Search for the cell housing the specified text and yield its (X, Y) center coordinate. 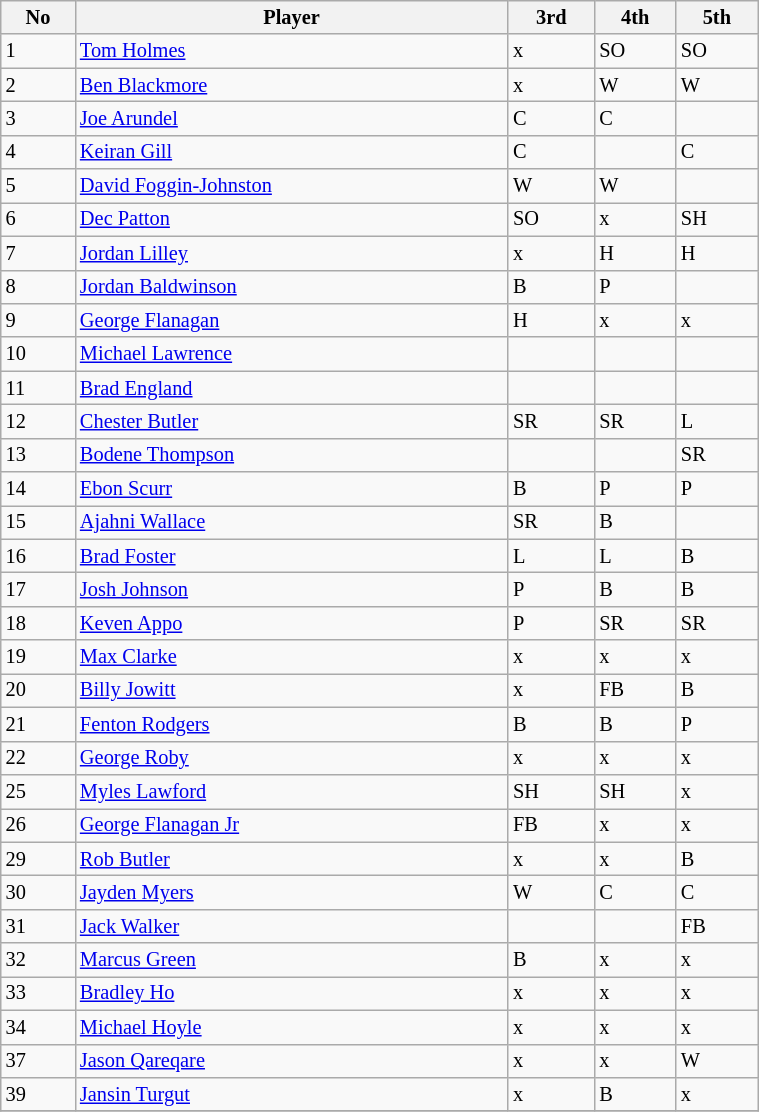
David Foggin-Johnston (292, 186)
9 (38, 320)
Player (292, 17)
Brad England (292, 388)
13 (38, 455)
Dec Patton (292, 219)
4 (38, 152)
Ajahni Wallace (292, 522)
Josh Johnson (292, 589)
16 (38, 556)
10 (38, 354)
1 (38, 51)
3 (38, 118)
12 (38, 421)
32 (38, 960)
8 (38, 287)
4th (635, 17)
Jordan Lilley (292, 253)
Jansin Turgut (292, 1094)
Marcus Green (292, 960)
Michael Lawrence (292, 354)
19 (38, 657)
34 (38, 1027)
Jason Qareqare (292, 1061)
3rd (551, 17)
Myles Lawford (292, 791)
18 (38, 623)
Bodene Thompson (292, 455)
21 (38, 724)
No (38, 17)
Keven Appo (292, 623)
Jack Walker (292, 926)
17 (38, 589)
George Roby (292, 758)
Billy Jowitt (292, 690)
Chester Butler (292, 421)
Ben Blackmore (292, 85)
Michael Hoyle (292, 1027)
Keiran Gill (292, 152)
6 (38, 219)
22 (38, 758)
Brad Foster (292, 556)
31 (38, 926)
5 (38, 186)
Rob Butler (292, 859)
29 (38, 859)
Max Clarke (292, 657)
George Flanagan Jr (292, 825)
15 (38, 522)
Tom Holmes (292, 51)
Ebon Scurr (292, 489)
26 (38, 825)
5th (717, 17)
30 (38, 892)
11 (38, 388)
2 (38, 85)
Jordan Baldwinson (292, 287)
Joe Arundel (292, 118)
20 (38, 690)
Bradley Ho (292, 993)
33 (38, 993)
14 (38, 489)
7 (38, 253)
39 (38, 1094)
37 (38, 1061)
Fenton Rodgers (292, 724)
Jayden Myers (292, 892)
George Flanagan (292, 320)
25 (38, 791)
